Capture the cell that displays the provided text and extract its [x, y] central coordinate. 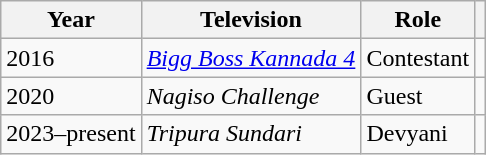
2020 [71, 96]
Year [71, 20]
Guest [418, 96]
Bigg Boss Kannada 4 [251, 58]
2016 [71, 58]
Devyani [418, 134]
Tripura Sundari [251, 134]
2023–present [71, 134]
Television [251, 20]
Role [418, 20]
Contestant [418, 58]
Nagiso Challenge [251, 96]
